Determine the [x, y] coordinate at the center of the cell enclosing the given text.  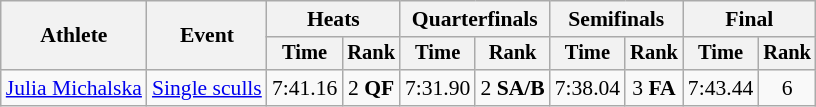
7:31.90 [438, 88]
7:41.16 [304, 88]
Athlete [74, 36]
3 FA [654, 88]
Julia Michalska [74, 88]
6 [787, 88]
7:38.04 [588, 88]
7:43.44 [720, 88]
Event [207, 36]
2 SA/B [512, 88]
Final [750, 19]
Heats [334, 19]
Single sculls [207, 88]
Quarterfinals [475, 19]
2 QF [371, 88]
Semifinals [616, 19]
